Detect which cell encompasses the target text, then output its (X, Y) center coordinate. 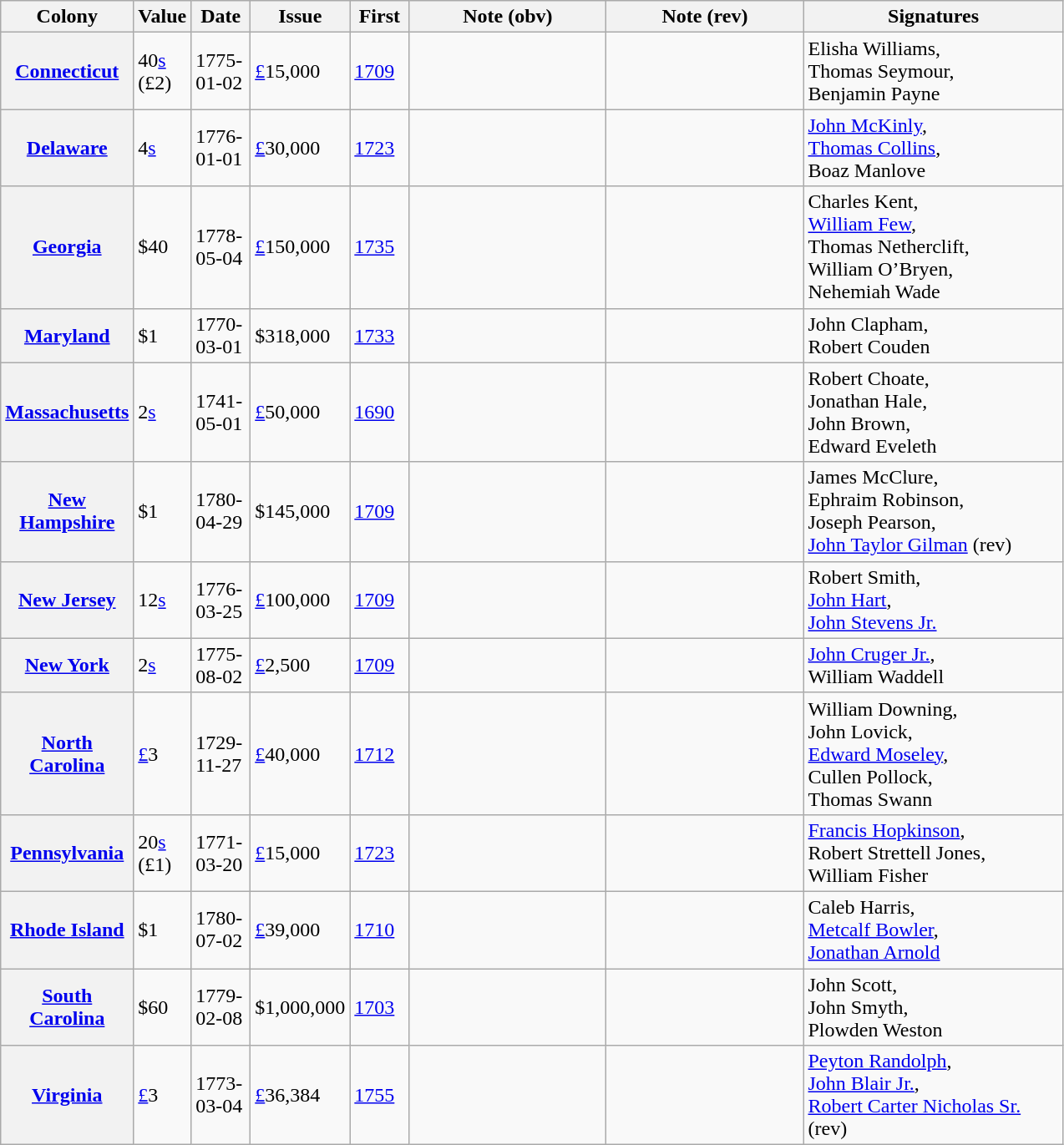
£2,500 (301, 665)
1770-03-01 (220, 336)
Georgia (67, 247)
Note (rev) (705, 17)
1712 (379, 753)
20s (£1) (162, 853)
1741-05-01 (220, 413)
$318,000 (301, 336)
£36,384 (301, 1096)
£40,000 (301, 753)
Colony (67, 17)
$60 (162, 1007)
Francis Hopkinson,Robert Strettell Jones,William Fisher (934, 853)
Virginia (67, 1096)
$1,000,000 (301, 1007)
South Carolina (67, 1007)
1703 (379, 1007)
Delaware (67, 148)
Note (obv) (508, 17)
40s (£2) (162, 71)
1755 (379, 1096)
4s (162, 148)
1780-07-02 (220, 930)
New Jersey (67, 600)
John Cruger Jr.,William Waddell (934, 665)
Peyton Randolph,John Blair Jr.,Robert Carter Nicholas Sr.(rev) (934, 1096)
1775-08-02 (220, 665)
1690 (379, 413)
John Scott,John Smyth,Plowden Weston (934, 1007)
Signatures (934, 17)
Value (162, 17)
Maryland (67, 336)
Elisha Williams,Thomas Seymour,Benjamin Payne (934, 71)
North Carolina (67, 753)
£39,000 (301, 930)
Robert Choate,Jonathan Hale,John Brown,Edward Eveleth (934, 413)
Charles Kent,William Few,Thomas Netherclift,William O’Bryen,Nehemiah Wade (934, 247)
James McClure,Ephraim Robinson,Joseph Pearson,John Taylor Gilman (rev) (934, 511)
Rhode Island (67, 930)
New Hampshire (67, 511)
Caleb Harris,Metcalf Bowler,Jonathan Arnold (934, 930)
£50,000 (301, 413)
$145,000 (301, 511)
$40 (162, 247)
1778-05-04 (220, 247)
Massachusetts (67, 413)
1779-02-08 (220, 1007)
William Downing,John Lovick,Edward Moseley,Cullen Pollock,Thomas Swann (934, 753)
Connecticut (67, 71)
New York (67, 665)
First (379, 17)
1775-01-02 (220, 71)
1733 (379, 336)
Issue (301, 17)
£100,000 (301, 600)
£30,000 (301, 148)
1735 (379, 247)
1773-03-04 (220, 1096)
John Clapham,Robert Couden (934, 336)
1780-04-29 (220, 511)
John McKinly,Thomas Collins,Boaz Manlove (934, 148)
£150,000 (301, 247)
12s (162, 600)
Pennsylvania (67, 853)
1710 (379, 930)
1729-11-27 (220, 753)
1771-03-20 (220, 853)
1776-01-01 (220, 148)
1776-03-25 (220, 600)
Date (220, 17)
Robert Smith,John Hart,John Stevens Jr. (934, 600)
